Locate the cell with the specified text and output its (X, Y) center coordinate. 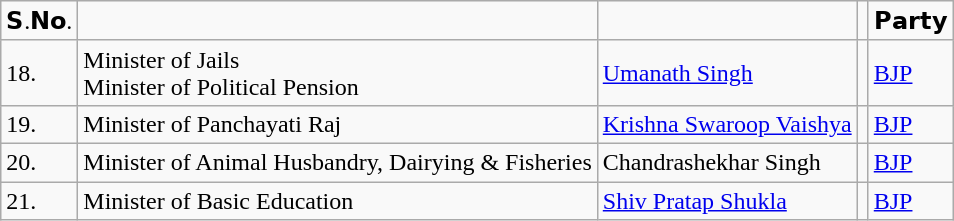
Minister of Animal Husbandry, Dairying & Fisheries (338, 162)
𝗣𝗮𝗿𝘁𝘆 (910, 21)
Umanath Singh (727, 72)
Minister of Panchayati Raj (338, 124)
𝗦.𝗡𝗼. (40, 21)
Minister of Basic Education (338, 201)
Minister of JailsMinister of Political Pension (338, 72)
19. (40, 124)
Krishna Swaroop Vaishya (727, 124)
20. (40, 162)
Chandrashekhar Singh (727, 162)
Shiv Pratap Shukla (727, 201)
21. (40, 201)
18. (40, 72)
